From the cell containing the given text, extract its center point as (X, Y) coordinate. 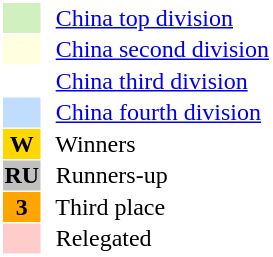
China second division (156, 49)
Runners-up (156, 175)
Winners (156, 144)
Third place (156, 207)
China third division (156, 81)
RU (22, 175)
China fourth division (156, 113)
Relegated (156, 239)
W (22, 144)
China top division (156, 18)
3 (22, 207)
